From the cell containing the given text, extract its center point as [x, y] coordinate. 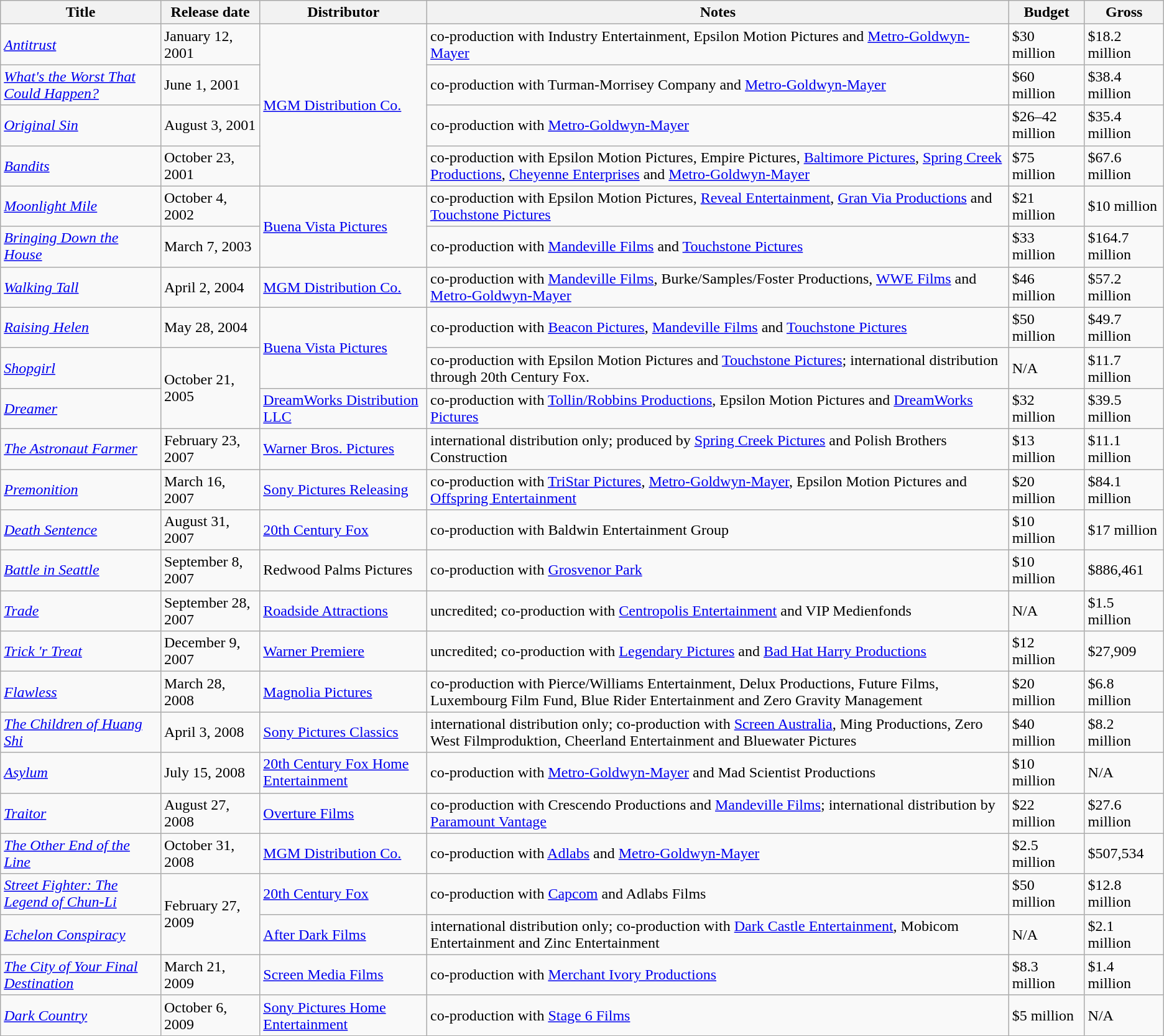
Gross [1124, 12]
co-production with Adlabs and Metro-Goldwyn-Mayer [718, 853]
Bringing Down the House [81, 246]
Premonition [81, 489]
$38.4 million [1124, 85]
$84.1 million [1124, 489]
international distribution only; co-production with Dark Castle Entertainment, Mobicom Entertainment and Zinc Entertainment [718, 934]
Screen Media Films [343, 975]
$1.5 million [1124, 611]
$21 million [1046, 206]
Asylum [81, 772]
co-production with Stage 6 Films [718, 1015]
December 9, 2007 [210, 652]
July 15, 2008 [210, 772]
co-production with Epsilon Motion Pictures, Reveal Entertainment, Gran Via Productions and Touchstone Pictures [718, 206]
$2.1 million [1124, 934]
May 28, 2004 [210, 327]
co-production with TriStar Pictures, Metro-Goldwyn-Mayer, Epsilon Motion Pictures and Offspring Entertainment [718, 489]
Traitor [81, 813]
co-production with Epsilon Motion Pictures and Touchstone Pictures; international distribution through 20th Century Fox. [718, 368]
Dark Country [81, 1015]
$2.5 million [1046, 853]
international distribution only; produced by Spring Creek Pictures and Polish Brothers Construction [718, 449]
$886,461 [1124, 571]
Battle in Seattle [81, 571]
uncredited; co-production with Centropolis Entertainment and VIP Medienfonds [718, 611]
Distributor [343, 12]
Flawless [81, 691]
Roadside Attractions [343, 611]
Release date [210, 12]
co-production with Tollin/Robbins Productions, Epsilon Motion Pictures and DreamWorks Pictures [718, 408]
$12.8 million [1124, 894]
$35.4 million [1124, 126]
co-production with Turman-Morrisey Company and Metro-Goldwyn-Mayer [718, 85]
Street Fighter: The Legend of Chun-Li [81, 894]
$60 million [1046, 85]
$507,534 [1124, 853]
Dreamer [81, 408]
co-production with Metro-Goldwyn-Mayer and Mad Scientist Productions [718, 772]
Moonlight Mile [81, 206]
February 23, 2007 [210, 449]
Magnolia Pictures [343, 691]
Redwood Palms Pictures [343, 571]
Sony Pictures Classics [343, 733]
$11.7 million [1124, 368]
August 31, 2007 [210, 530]
$75 million [1046, 165]
$32 million [1046, 408]
Sony Pictures Releasing [343, 489]
March 7, 2003 [210, 246]
$49.7 million [1124, 327]
$8.3 million [1046, 975]
Bandits [81, 165]
Antitrust [81, 45]
$27.6 million [1124, 813]
Echelon Conspiracy [81, 934]
Warner Premiere [343, 652]
20th Century Fox Home Entertainment [343, 772]
The City of Your Final Destination [81, 975]
$27,909 [1124, 652]
February 27, 2009 [210, 914]
$67.6 million [1124, 165]
co-production with Metro-Goldwyn-Mayer [718, 126]
October 31, 2008 [210, 853]
August 27, 2008 [210, 813]
After Dark Films [343, 934]
June 1, 2001 [210, 85]
co-production with Industry Entertainment, Epsilon Motion Pictures and Metro-Goldwyn-Mayer [718, 45]
October 23, 2001 [210, 165]
$30 million [1046, 45]
co-production with Grosvenor Park [718, 571]
Notes [718, 12]
October 4, 2002 [210, 206]
Title [81, 12]
DreamWorks Distribution LLC [343, 408]
September 8, 2007 [210, 571]
Original Sin [81, 126]
co-production with Capcom and Adlabs Films [718, 894]
Trade [81, 611]
uncredited; co-production with Legendary Pictures and Bad Hat Harry Productions [718, 652]
$18.2 million [1124, 45]
$46 million [1046, 287]
March 28, 2008 [210, 691]
$33 million [1046, 246]
$22 million [1046, 813]
co-production with Mandeville Films, Burke/Samples/Foster Productions, WWE Films and Metro-Goldwyn-Mayer [718, 287]
What's the Worst That Could Happen? [81, 85]
Death Sentence [81, 530]
April 3, 2008 [210, 733]
$26–42 million [1046, 126]
$1.4 million [1124, 975]
Trick 'r Treat [81, 652]
Warner Bros. Pictures [343, 449]
$39.5 million [1124, 408]
$164.7 million [1124, 246]
co-production with Baldwin Entertainment Group [718, 530]
September 28, 2007 [210, 611]
co-production with Beacon Pictures, Mandeville Films and Touchstone Pictures [718, 327]
co-production with Merchant Ivory Productions [718, 975]
The Astronaut Farmer [81, 449]
$57.2 million [1124, 287]
$12 million [1046, 652]
The Children of Huang Shi [81, 733]
January 12, 2001 [210, 45]
Budget [1046, 12]
$8.2 million [1124, 733]
$5 million [1046, 1015]
March 16, 2007 [210, 489]
co-production with Mandeville Films and Touchstone Pictures [718, 246]
October 21, 2005 [210, 388]
Shopgirl [81, 368]
$6.8 million [1124, 691]
April 2, 2004 [210, 287]
The Other End of the Line [81, 853]
March 21, 2009 [210, 975]
co-production with Crescendo Productions and Mandeville Films; international distribution by Paramount Vantage [718, 813]
$40 million [1046, 733]
Sony Pictures Home Entertainment [343, 1015]
August 3, 2001 [210, 126]
$11.1 million [1124, 449]
Raising Helen [81, 327]
Overture Films [343, 813]
$13 million [1046, 449]
$17 million [1124, 530]
October 6, 2009 [210, 1015]
Walking Tall [81, 287]
